Scan for the cell matching the given text and deliver its [x, y] coordinate at center. 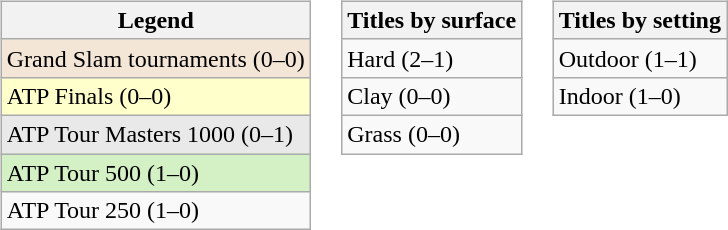
Clay (0–0) [432, 96]
Grand Slam tournaments (0–0) [156, 58]
Titles by surface [432, 20]
Hard (2–1) [432, 58]
Titles by setting [640, 20]
Grass (0–0) [432, 134]
Outdoor (1–1) [640, 58]
ATP Tour 500 (1–0) [156, 173]
ATP Finals (0–0) [156, 96]
ATP Tour 250 (1–0) [156, 211]
Indoor (1–0) [640, 96]
Legend [156, 20]
ATP Tour Masters 1000 (0–1) [156, 134]
